Find where the given text appears and provide that cell's center as (X, Y) coordinate. 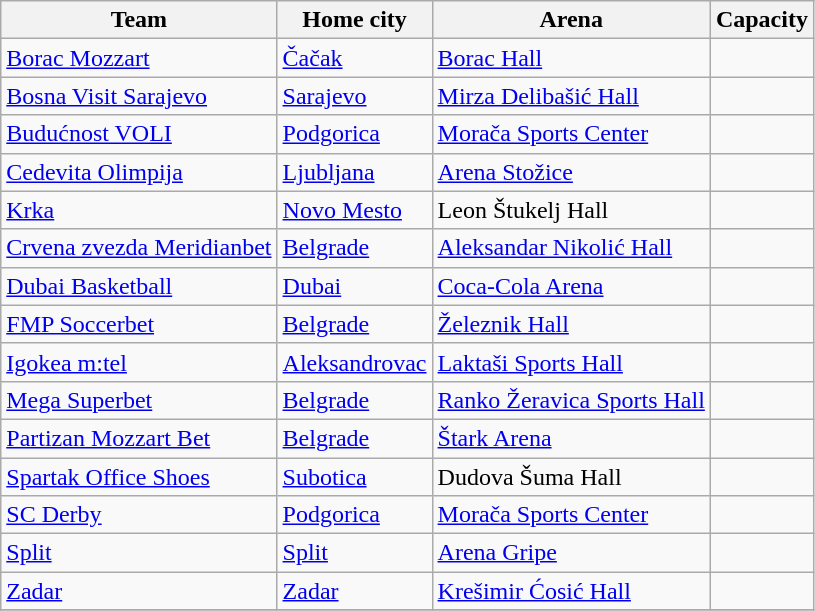
Mega Superbet (139, 400)
Mirza Delibašić Hall (571, 96)
Arena (571, 20)
Aleksandrovac (354, 362)
Leon Štukelj Hall (571, 210)
FMP Soccerbet (139, 324)
Borac Mozzart (139, 58)
Sarajevo (354, 96)
Železnik Hall (571, 324)
Home city (354, 20)
Bosna Visit Sarajevo (139, 96)
Borac Hall (571, 58)
Novo Mesto (354, 210)
Capacity (762, 20)
Cedevita Olimpija (139, 172)
Spartak Office Shoes (139, 477)
Krešimir Ćosić Hall (571, 591)
Dubai Basketball (139, 286)
Čačak (354, 58)
Dudova Šuma Hall (571, 477)
Partizan Mozzart Bet (139, 438)
Coca-Cola Arena (571, 286)
Krka (139, 210)
Team (139, 20)
Arena Stožice (571, 172)
Dubai (354, 286)
Štark Arena (571, 438)
SC Derby (139, 515)
Subotica (354, 477)
Aleksandar Nikolić Hall (571, 248)
Laktaši Sports Hall (571, 362)
Budućnost VOLI (139, 134)
Arena Gripe (571, 553)
Ranko Žeravica Sports Hall (571, 400)
Igokea m:tel (139, 362)
Crvena zvezda Meridianbet (139, 248)
Ljubljana (354, 172)
